Identify which cell holds the provided text, then report its [X, Y] central coordinate. 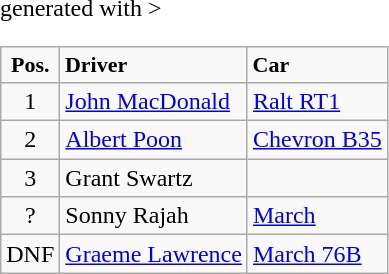
March 76B [317, 254]
Graeme Lawrence [154, 254]
Driver [154, 65]
3 [30, 178]
John MacDonald [154, 102]
Pos. [30, 65]
1 [30, 102]
? [30, 216]
DNF [30, 254]
Sonny Rajah [154, 216]
Albert Poon [154, 140]
March [317, 216]
Chevron B35 [317, 140]
Ralt RT1 [317, 102]
Grant Swartz [154, 178]
2 [30, 140]
Car [317, 65]
